Pinpoint the cell where the given text exists, returning its [X, Y] midpoint coordinate. 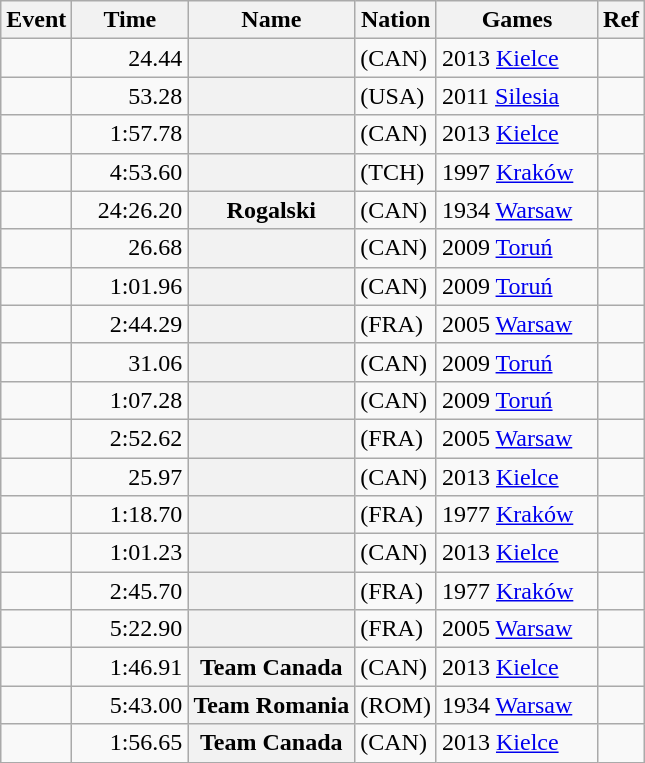
24.44 [130, 58]
(TCH) [396, 172]
1:57.78 [130, 134]
4:53.60 [130, 172]
Ref [622, 20]
53.28 [130, 96]
Name [272, 20]
2:52.62 [130, 438]
1:01.23 [130, 553]
1:46.91 [130, 667]
2011 Silesia [516, 96]
(USA) [396, 96]
Event [36, 20]
Games [516, 20]
1:18.70 [130, 515]
(ROM) [396, 705]
1:01.96 [130, 286]
25.97 [130, 477]
Team Romania [272, 705]
5:22.90 [130, 629]
1:07.28 [130, 400]
Time [130, 20]
24:26.20 [130, 210]
2:45.70 [130, 591]
31.06 [130, 362]
Rogalski [272, 210]
26.68 [130, 248]
5:43.00 [130, 705]
2:44.29 [130, 324]
Nation [396, 20]
1:56.65 [130, 743]
1997 Kraków [516, 172]
